For the text-containing cell, return its midpoint in [x, y] coordinate format. 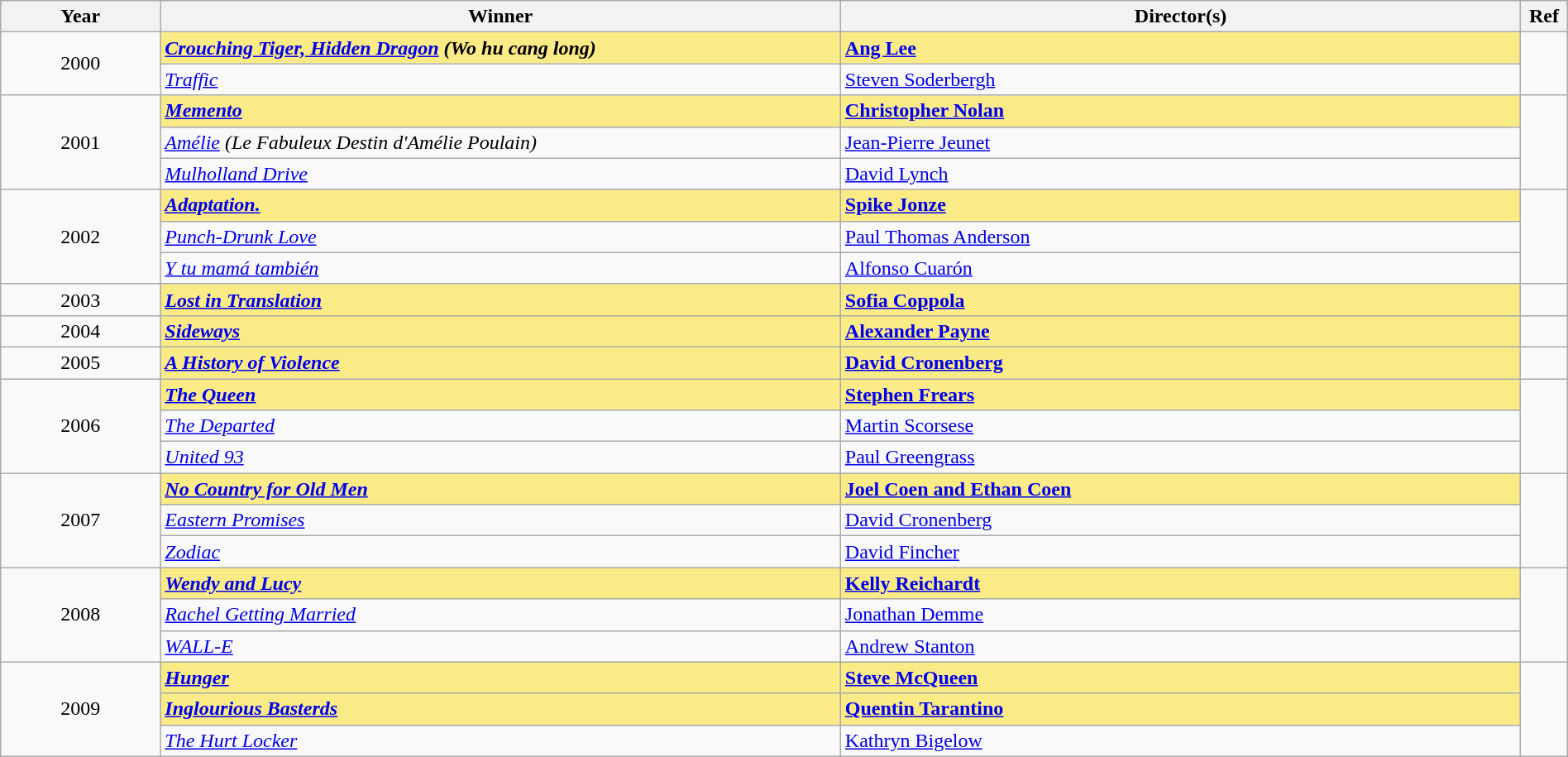
The Hurt Locker [500, 740]
2007 [81, 520]
Christopher Nolan [1180, 111]
David Lynch [1180, 174]
Adaptation. [500, 205]
Traffic [500, 79]
2000 [81, 64]
Steven Soderbergh [1180, 79]
2004 [81, 331]
2005 [81, 362]
No Country for Old Men [500, 489]
A History of Violence [500, 362]
Y tu mamá también [500, 268]
Crouching Tiger, Hidden Dragon (Wo hu cang long) [500, 48]
Jean-Pierre Jeunet [1180, 142]
The Queen [500, 395]
Zodiac [500, 552]
Director(s) [1180, 17]
Joel Coen and Ethan Coen [1180, 489]
Jonathan Demme [1180, 615]
David Fincher [1180, 552]
Punch-Drunk Love [500, 237]
Amélie (Le Fabuleux Destin d'Amélie Poulain) [500, 142]
Kelly Reichardt [1180, 583]
Inglourious Basterds [500, 709]
Paul Thomas Anderson [1180, 237]
United 93 [500, 458]
The Departed [500, 426]
Lost in Translation [500, 299]
Sideways [500, 331]
Paul Greengrass [1180, 458]
2002 [81, 237]
Hunger [500, 678]
2009 [81, 709]
Alfonso Cuarón [1180, 268]
2003 [81, 299]
Sofia Coppola [1180, 299]
Mulholland Drive [500, 174]
Steve McQueen [1180, 678]
Spike Jonze [1180, 205]
Quentin Tarantino [1180, 709]
Stephen Frears [1180, 395]
Kathryn Bigelow [1180, 740]
Andrew Stanton [1180, 646]
Year [81, 17]
Martin Scorsese [1180, 426]
2006 [81, 426]
Ref [1544, 17]
Winner [500, 17]
2001 [81, 142]
WALL-E [500, 646]
Alexander Payne [1180, 331]
Ang Lee [1180, 48]
Eastern Promises [500, 520]
Memento [500, 111]
2008 [81, 615]
Rachel Getting Married [500, 615]
Wendy and Lucy [500, 583]
